Determine the (X, Y) coordinate at the center of the cell enclosing the given text.  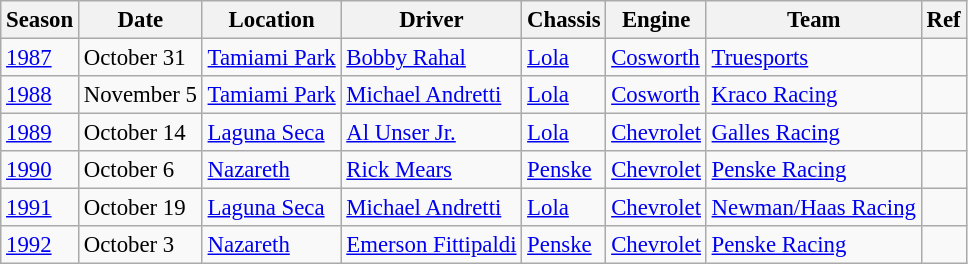
1988 (40, 95)
Bobby Rahal (432, 58)
Ref (944, 20)
Newman/Haas Racing (814, 208)
Location (272, 20)
October 6 (140, 170)
Engine (656, 20)
1991 (40, 208)
October 3 (140, 245)
1987 (40, 58)
Truesports (814, 58)
October 14 (140, 133)
Date (140, 20)
Rick Mears (432, 170)
November 5 (140, 95)
October 19 (140, 208)
Al Unser Jr. (432, 133)
Driver (432, 20)
Kraco Racing (814, 95)
Team (814, 20)
Emerson Fittipaldi (432, 245)
October 31 (140, 58)
Season (40, 20)
1989 (40, 133)
Galles Racing (814, 133)
Chassis (564, 20)
1992 (40, 245)
1990 (40, 170)
